Scan for the cell matching the given text and deliver its (X, Y) coordinate at center. 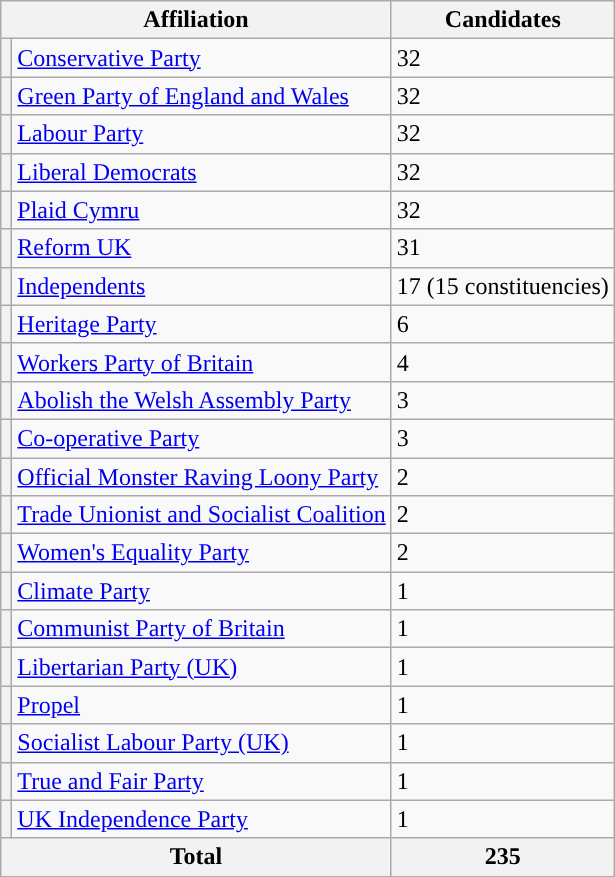
Labour Party (202, 134)
Green Party of England and Wales (202, 96)
17 (15 constituencies) (502, 286)
Affiliation (196, 20)
Abolish the Welsh Assembly Party (202, 400)
Co-operative Party (202, 438)
Trade Unionist and Socialist Coalition (202, 515)
Candidates (502, 20)
Independents (202, 286)
Conservative Party (202, 58)
Reform UK (202, 248)
Libertarian Party (UK) (202, 667)
Workers Party of Britain (202, 362)
Socialist Labour Party (UK) (202, 743)
True and Fair Party (202, 781)
4 (502, 362)
31 (502, 248)
6 (502, 324)
235 (502, 857)
Communist Party of Britain (202, 629)
Climate Party (202, 591)
Heritage Party (202, 324)
Liberal Democrats (202, 172)
Official Monster Raving Loony Party (202, 477)
UK Independence Party (202, 819)
Propel (202, 705)
Women's Equality Party (202, 553)
Plaid Cymru (202, 210)
Total (196, 857)
